Output the (X, Y) coordinate of the center of the cell containing the given text.  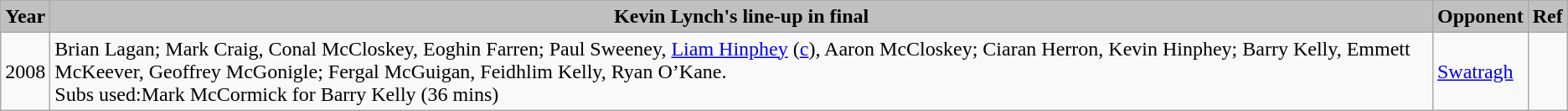
Swatragh (1480, 71)
Year (25, 17)
Ref (1548, 17)
2008 (25, 71)
Opponent (1480, 17)
Kevin Lynch's line-up in final (742, 17)
